Determine the (x, y) coordinate at the center of the cell enclosing the given text.  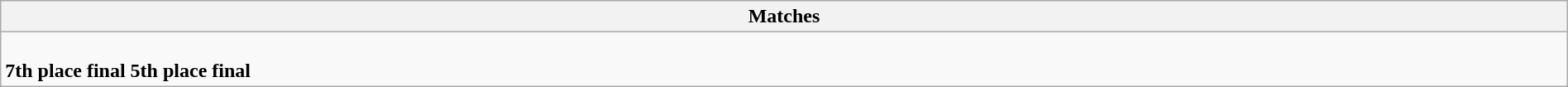
7th place final 5th place final (784, 60)
Matches (784, 17)
